Provide the (X, Y) coordinate of the cell's center where the given text is located.  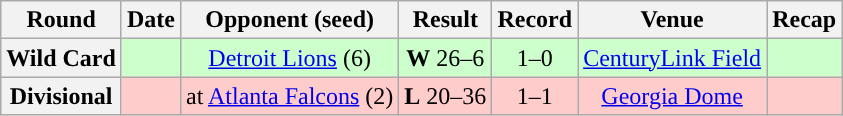
W 26–6 (446, 58)
at Atlanta Falcons (2) (289, 96)
Wild Card (62, 58)
Round (62, 20)
L 20–36 (446, 96)
Divisional (62, 96)
1–1 (535, 96)
Detroit Lions (6) (289, 58)
Opponent (seed) (289, 20)
Georgia Dome (672, 96)
CenturyLink Field (672, 58)
Result (446, 20)
Record (535, 20)
1–0 (535, 58)
Recap (804, 20)
Date (150, 20)
Venue (672, 20)
